Find where the given text appears and provide that cell's center as [X, Y] coordinate. 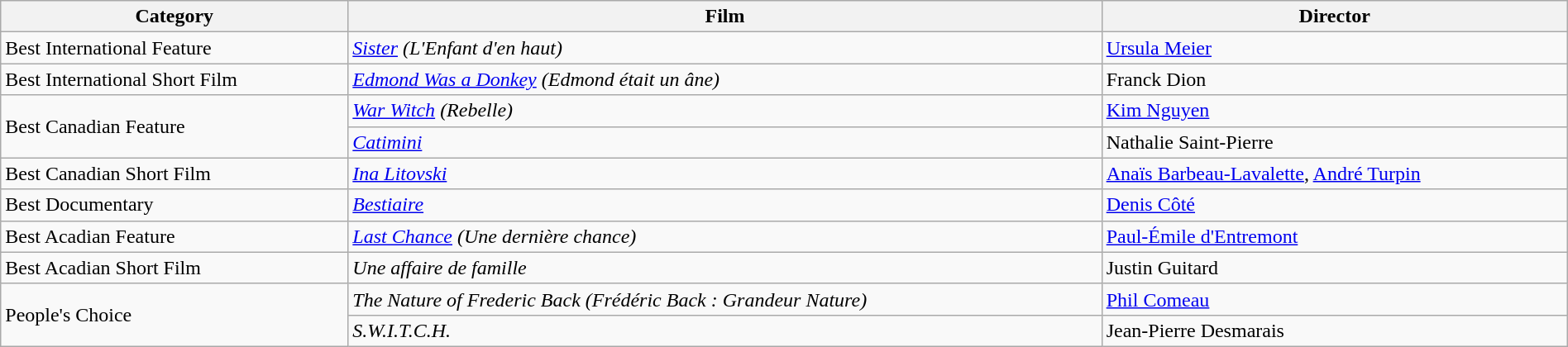
Best Acadian Feature [174, 236]
Best Canadian Short Film [174, 173]
Last Chance (Une dernière chance) [724, 236]
Best Acadian Short Film [174, 268]
Denis Côté [1335, 205]
Ina Litovski [724, 173]
Justin Guitard [1335, 268]
Anaïs Barbeau-Lavalette, André Turpin [1335, 173]
Paul-Émile d'Entremont [1335, 236]
Edmond Was a Donkey (Edmond était un âne) [724, 79]
Best International Feature [174, 48]
The Nature of Frederic Back (Frédéric Back : Grandeur Nature) [724, 299]
Best International Short Film [174, 79]
Franck Dion [1335, 79]
Film [724, 17]
Best Canadian Feature [174, 126]
Une affaire de famille [724, 268]
Category [174, 17]
War Witch (Rebelle) [724, 111]
S.W.I.T.C.H. [724, 330]
Ursula Meier [1335, 48]
Director [1335, 17]
People's Choice [174, 315]
Best Documentary [174, 205]
Sister (L'Enfant d'en haut) [724, 48]
Kim Nguyen [1335, 111]
Phil Comeau [1335, 299]
Bestiaire [724, 205]
Nathalie Saint-Pierre [1335, 142]
Catimini [724, 142]
Jean-Pierre Desmarais [1335, 330]
